Return the [x, y] coordinate for the center point of the cell that contains the specified text.  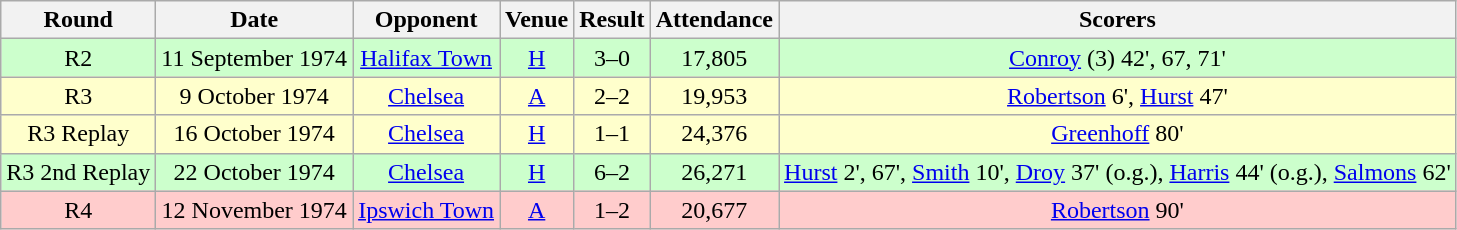
Date [254, 20]
R4 [78, 210]
17,805 [714, 58]
Venue [537, 20]
1–1 [612, 134]
26,271 [714, 172]
2–2 [612, 96]
22 October 1974 [254, 172]
6–2 [612, 172]
9 October 1974 [254, 96]
R3 Replay [78, 134]
24,376 [714, 134]
Halifax Town [426, 58]
Scorers [1118, 20]
Robertson 6', Hurst 47' [1118, 96]
Attendance [714, 20]
R3 2nd Replay [78, 172]
Hurst 2', 67', Smith 10', Droy 37' (o.g.), Harris 44' (o.g.), Salmons 62' [1118, 172]
20,677 [714, 210]
Ipswich Town [426, 210]
Conroy (3) 42', 67, 71' [1118, 58]
16 October 1974 [254, 134]
11 September 1974 [254, 58]
Greenhoff 80' [1118, 134]
R3 [78, 96]
Round [78, 20]
Opponent [426, 20]
Robertson 90' [1118, 210]
19,953 [714, 96]
R2 [78, 58]
3–0 [612, 58]
Result [612, 20]
1–2 [612, 210]
12 November 1974 [254, 210]
